Pinpoint the cell where the given text exists, returning its (x, y) midpoint coordinate. 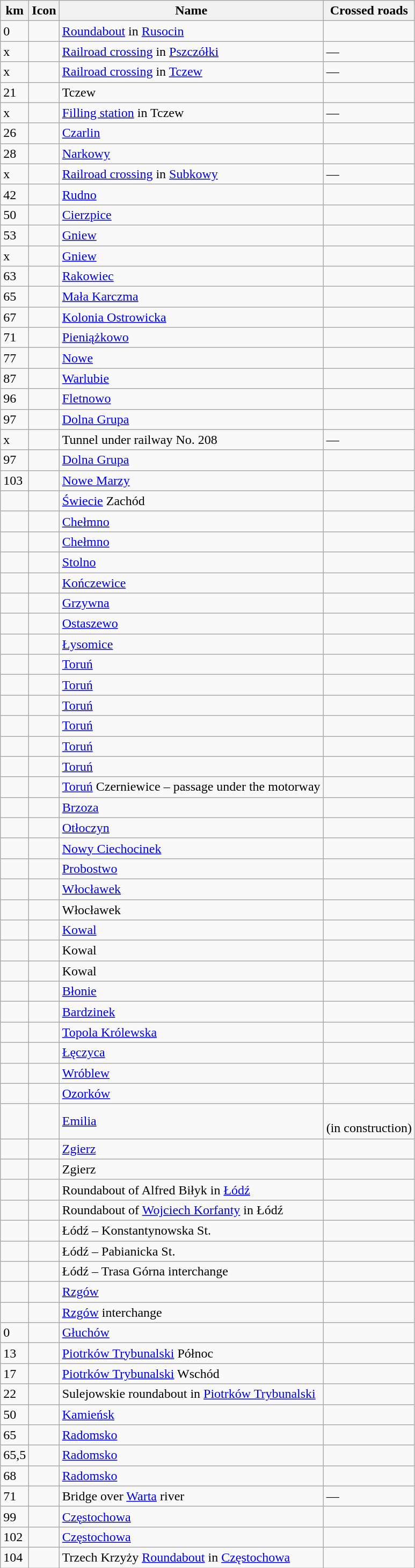
Topola Królewska (191, 1032)
Łódź – Pabianicka St. (191, 1251)
Crossed roads (369, 11)
Roundabout of Wojciech Korfanty in Łódź (191, 1210)
68 (15, 1476)
Kamieńsk (191, 1414)
Rudno (191, 194)
Łysomice (191, 644)
Błonie (191, 991)
99 (15, 1516)
Piotrków Trybunalski Północ (191, 1353)
22 (15, 1394)
Łęczyca (191, 1053)
63 (15, 276)
26 (15, 133)
28 (15, 154)
21 (15, 92)
Fletnowo (191, 399)
Sulejowskie roundabout in Piotrków Trybunalski (191, 1394)
Nowe Marzy (191, 480)
87 (15, 378)
km (15, 11)
Piotrków Trybunalski Wschód (191, 1374)
Trzech Krzyży Roundabout in Częstochowa (191, 1557)
13 (15, 1353)
104 (15, 1557)
Railroad crossing in Subkowy (191, 174)
96 (15, 399)
Roundabout in Rusocin (191, 31)
Filling station in Tczew (191, 113)
Tunnel under railway No. 208 (191, 440)
102 (15, 1537)
Nowe (191, 358)
42 (15, 194)
Ostaszewo (191, 624)
Rzgów interchange (191, 1312)
Głuchów (191, 1333)
Łódź – Konstantynowska St. (191, 1230)
(in construction) (369, 1121)
Czarlin (191, 133)
65,5 (15, 1455)
Stolno (191, 562)
Toruń Czerniewice – passage under the motorway (191, 787)
Ozorków (191, 1093)
17 (15, 1374)
103 (15, 480)
Probostwo (191, 869)
Name (191, 11)
Roundabout of Alfred Biłyk in Łódź (191, 1190)
Rakowiec (191, 276)
Łódź – Trasa Górna interchange (191, 1272)
Otłoczyn (191, 828)
67 (15, 317)
Wróblew (191, 1073)
77 (15, 358)
Świecie Zachód (191, 501)
Cierzpice (191, 215)
Bardzinek (191, 1012)
Nowy Ciechocinek (191, 848)
Rzgów (191, 1292)
Railroad crossing in Pszczółki (191, 52)
53 (15, 235)
Grzywna (191, 603)
Brzoza (191, 807)
Kolonia Ostrowicka (191, 317)
Bridge over Warta river (191, 1496)
Tczew (191, 92)
Emilia (191, 1121)
Railroad crossing in Tczew (191, 72)
Kończewice (191, 582)
Pieniążkowo (191, 338)
Narkowy (191, 154)
Icon (44, 11)
Warlubie (191, 378)
Mała Karczma (191, 297)
